Provide the (x, y) coordinate of the cell's center where the given text is located.  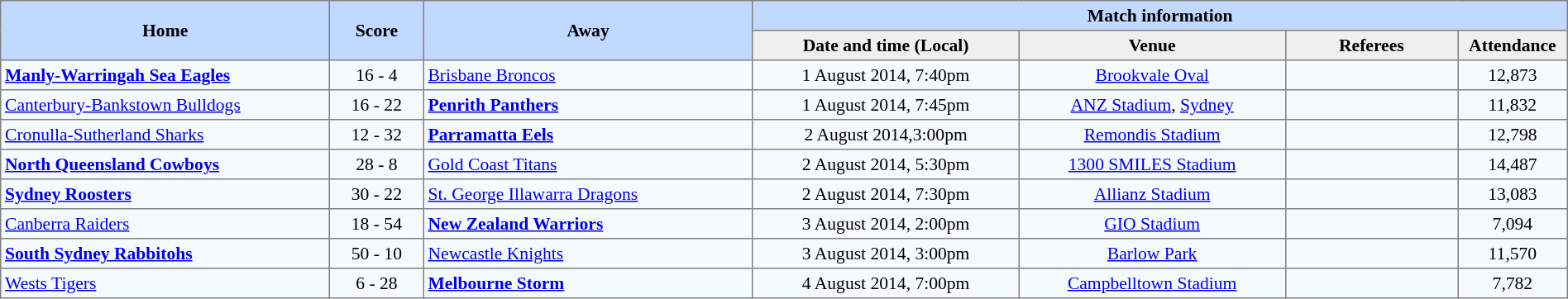
16 - 22 (377, 105)
2 August 2014,3:00pm (886, 135)
Match information (1159, 16)
11,832 (1513, 105)
Melbourne Storm (588, 283)
6 - 28 (377, 283)
Canterbury-Bankstown Bulldogs (165, 105)
Attendance (1513, 45)
4 August 2014, 7:00pm (886, 283)
Score (377, 31)
16 - 4 (377, 75)
Allianz Stadium (1152, 194)
Parramatta Eels (588, 135)
ANZ Stadium, Sydney (1152, 105)
South Sydney Rabbitohs (165, 254)
Canberra Raiders (165, 224)
GIO Stadium (1152, 224)
Venue (1152, 45)
7,094 (1513, 224)
7,782 (1513, 283)
Manly-Warringah Sea Eagles (165, 75)
New Zealand Warriors (588, 224)
2 August 2014, 5:30pm (886, 164)
28 - 8 (377, 164)
18 - 54 (377, 224)
14,487 (1513, 164)
11,570 (1513, 254)
3 August 2014, 3:00pm (886, 254)
Away (588, 31)
Referees (1371, 45)
Home (165, 31)
Wests Tigers (165, 283)
Newcastle Knights (588, 254)
Campbelltown Stadium (1152, 283)
Brisbane Broncos (588, 75)
30 - 22 (377, 194)
Gold Coast Titans (588, 164)
Cronulla-Sutherland Sharks (165, 135)
North Queensland Cowboys (165, 164)
12,798 (1513, 135)
Remondis Stadium (1152, 135)
Barlow Park (1152, 254)
50 - 10 (377, 254)
1 August 2014, 7:45pm (886, 105)
St. George Illawarra Dragons (588, 194)
Brookvale Oval (1152, 75)
2 August 2014, 7:30pm (886, 194)
1 August 2014, 7:40pm (886, 75)
Date and time (Local) (886, 45)
12 - 32 (377, 135)
13,083 (1513, 194)
3 August 2014, 2:00pm (886, 224)
12,873 (1513, 75)
1300 SMILES Stadium (1152, 164)
Sydney Roosters (165, 194)
Penrith Panthers (588, 105)
